Output the [X, Y] coordinate of the center of the cell containing the given text.  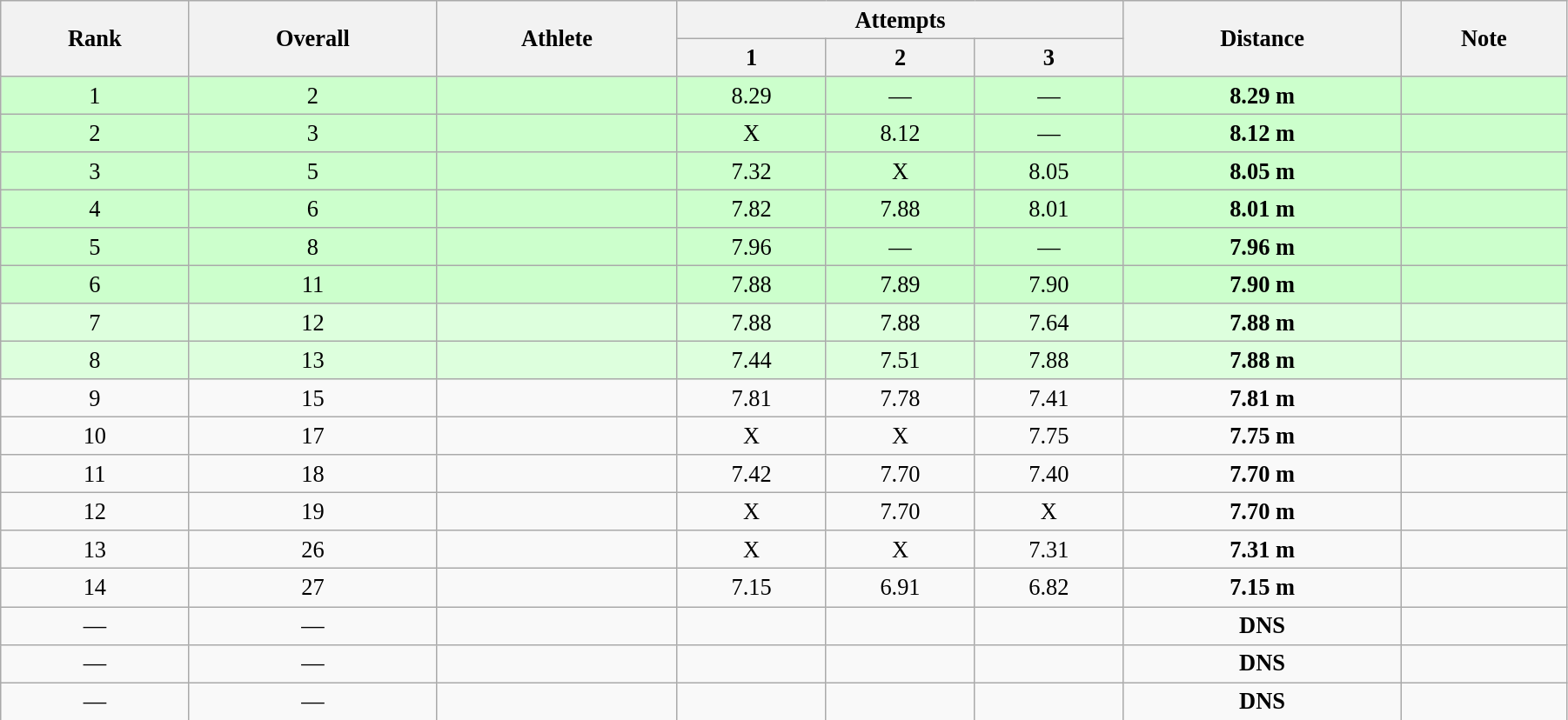
8.05 m [1262, 171]
27 [313, 588]
7.40 [1049, 474]
Attempts [900, 19]
15 [313, 398]
7.41 [1049, 398]
Rank [95, 38]
7.78 [900, 398]
7.64 [1049, 323]
7.51 [900, 360]
7.96 [752, 247]
9 [95, 398]
8.12 [900, 133]
7.31 [1049, 550]
8.29 m [1262, 95]
Athlete [557, 38]
8.12 m [1262, 133]
7 [95, 323]
7.15 m [1262, 588]
10 [95, 436]
26 [313, 550]
7.32 [752, 171]
6.82 [1049, 588]
7.89 [900, 284]
7.90 [1049, 284]
4 [95, 209]
Overall [313, 38]
Distance [1262, 38]
7.90 m [1262, 284]
7.81 m [1262, 398]
14 [95, 588]
8.01 m [1262, 209]
7.75 m [1262, 436]
8.29 [752, 95]
7.96 m [1262, 247]
Note [1484, 38]
7.15 [752, 588]
18 [313, 474]
7.82 [752, 209]
8.01 [1049, 209]
7.44 [752, 360]
6.91 [900, 588]
8.05 [1049, 171]
7.31 m [1262, 550]
7.75 [1049, 436]
17 [313, 436]
7.81 [752, 398]
7.42 [752, 474]
19 [313, 511]
